Search for the cell housing the specified text and yield its [x, y] center coordinate. 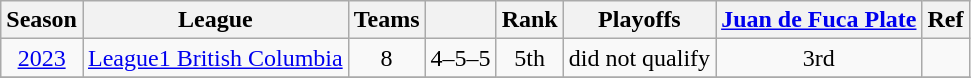
8 [386, 58]
did not qualify [639, 58]
5th [530, 58]
4–5–5 [460, 58]
Juan de Fuca Plate [819, 20]
Season [42, 20]
3rd [819, 58]
Rank [530, 20]
Teams [386, 20]
Ref [946, 20]
League [215, 20]
Playoffs [639, 20]
League1 British Columbia [215, 58]
2023 [42, 58]
